Locate the cell with the specified text and output its (x, y) center coordinate. 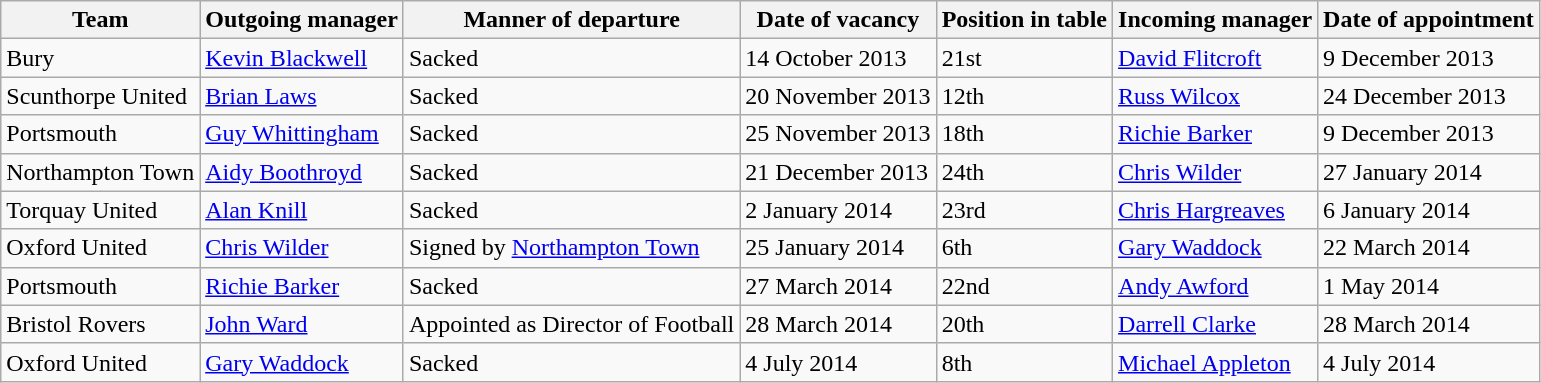
6th (1024, 248)
27 March 2014 (838, 286)
Guy Whittingham (302, 134)
25 January 2014 (838, 248)
2 January 2014 (838, 210)
21 December 2013 (838, 172)
8th (1024, 362)
Scunthorpe United (100, 96)
Brian Laws (302, 96)
Darrell Clarke (1216, 324)
25 November 2013 (838, 134)
Outgoing manager (302, 20)
14 October 2013 (838, 58)
12th (1024, 96)
John Ward (302, 324)
Aidy Boothroyd (302, 172)
21st (1024, 58)
6 January 2014 (1429, 210)
18th (1024, 134)
1 May 2014 (1429, 286)
Team (100, 20)
22nd (1024, 286)
Torquay United (100, 210)
20 November 2013 (838, 96)
Position in table (1024, 20)
Alan Knill (302, 210)
Bury (100, 58)
Signed by Northampton Town (571, 248)
24th (1024, 172)
David Flitcroft (1216, 58)
24 December 2013 (1429, 96)
Chris Hargreaves (1216, 210)
Bristol Rovers (100, 324)
23rd (1024, 210)
Russ Wilcox (1216, 96)
Kevin Blackwell (302, 58)
Northampton Town (100, 172)
Manner of departure (571, 20)
Appointed as Director of Football (571, 324)
27 January 2014 (1429, 172)
22 March 2014 (1429, 248)
20th (1024, 324)
Date of appointment (1429, 20)
Andy Awford (1216, 286)
Date of vacancy (838, 20)
Incoming manager (1216, 20)
Michael Appleton (1216, 362)
